Identify which cell holds the provided text, then report its [X, Y] central coordinate. 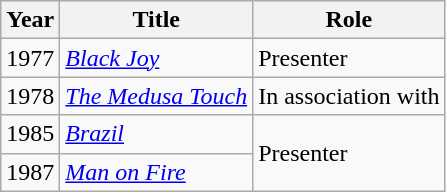
The Medusa Touch [156, 96]
In association with [349, 96]
Title [156, 20]
Role [349, 20]
1977 [30, 58]
Year [30, 20]
Black Joy [156, 58]
Man on Fire [156, 172]
1978 [30, 96]
1987 [30, 172]
1985 [30, 134]
Brazil [156, 134]
